Detect which cell encompasses the target text, then output its (X, Y) center coordinate. 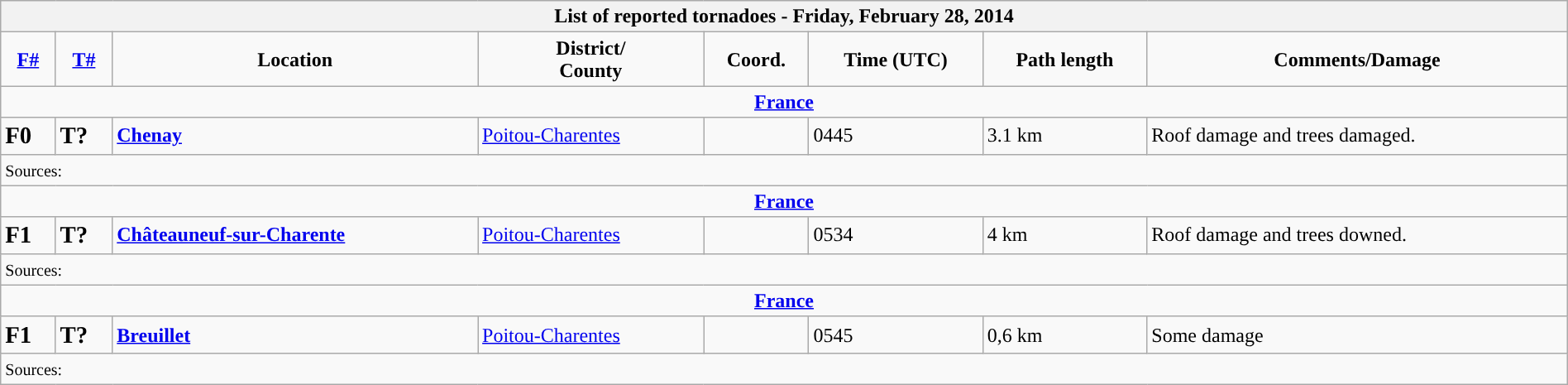
Roof damage and trees downed. (1357, 235)
0545 (896, 334)
Breuillet (295, 334)
0534 (896, 235)
List of reported tornadoes - Friday, February 28, 2014 (784, 17)
0445 (896, 136)
Some damage (1357, 334)
Coord. (756, 60)
District/County (590, 60)
Time (UTC) (896, 60)
Comments/Damage (1357, 60)
Chenay (295, 136)
4 km (1065, 235)
0,6 km (1065, 334)
Châteauneuf-sur-Charente (295, 235)
Location (295, 60)
T# (84, 60)
3.1 km (1065, 136)
F0 (28, 136)
Path length (1065, 60)
F# (28, 60)
Roof damage and trees damaged. (1357, 136)
